Search for the cell housing the specified text and yield its (x, y) center coordinate. 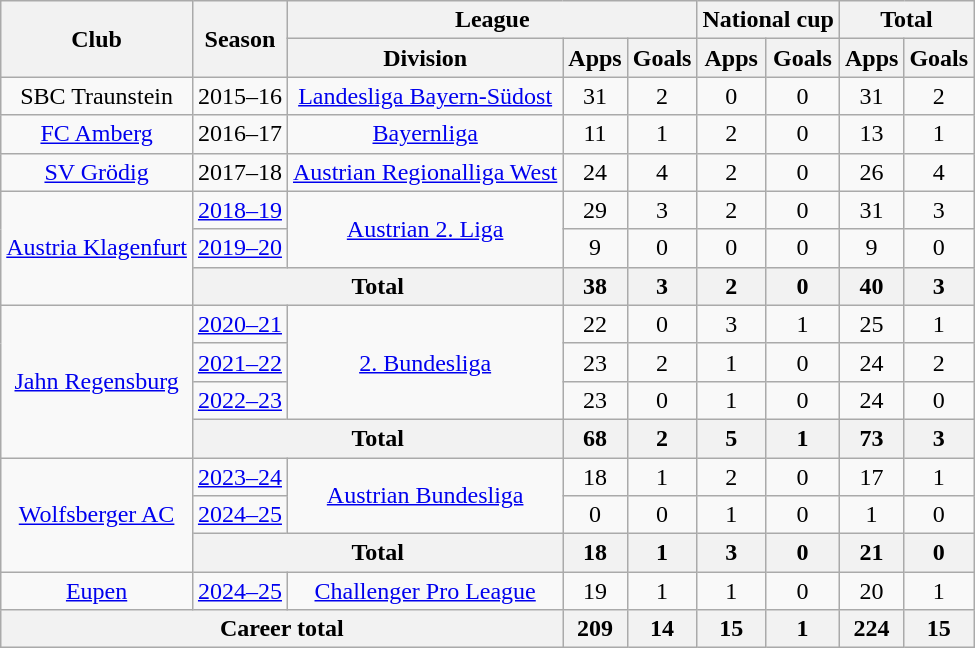
13 (871, 134)
Wolfsberger AC (97, 515)
17 (871, 477)
2. Bundesliga (424, 362)
14 (662, 629)
2015–16 (240, 96)
2020–21 (240, 324)
209 (595, 629)
Career total (282, 629)
20 (871, 591)
2023–24 (240, 477)
National cup (768, 20)
Season (240, 39)
5 (731, 438)
38 (595, 286)
SV Grödig (97, 172)
2017–18 (240, 172)
73 (871, 438)
Landesliga Bayern-Südost (424, 96)
22 (595, 324)
Austrian Bundesliga (424, 496)
2018–19 (240, 210)
Austrian Regionalliga West (424, 172)
Challenger Pro League (424, 591)
25 (871, 324)
Austria Klagenfurt (97, 248)
Division (424, 58)
SBC Traunstein (97, 96)
29 (595, 210)
Club (97, 39)
FC Amberg (97, 134)
26 (871, 172)
Austrian 2. Liga (424, 229)
19 (595, 591)
21 (871, 553)
11 (595, 134)
2022–23 (240, 400)
Bayernliga (424, 134)
2021–22 (240, 362)
Jahn Regensburg (97, 381)
2019–20 (240, 248)
Eupen (97, 591)
40 (871, 286)
League (492, 20)
68 (595, 438)
2016–17 (240, 134)
224 (871, 629)
